Determine the [X, Y] coordinate at the center of the cell enclosing the given text.  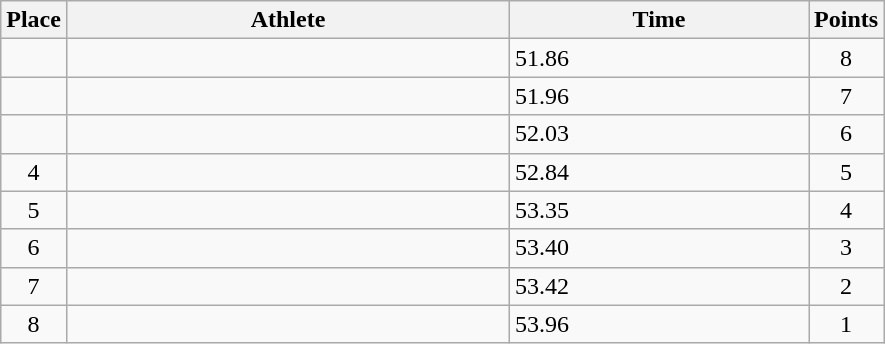
Time [660, 20]
Points [846, 20]
53.40 [660, 248]
1 [846, 324]
51.86 [660, 58]
3 [846, 248]
53.35 [660, 210]
2 [846, 286]
53.96 [660, 324]
Place [34, 20]
52.84 [660, 172]
53.42 [660, 286]
52.03 [660, 134]
51.96 [660, 96]
Athlete [288, 20]
